Search for the cell housing the specified text and yield its (x, y) center coordinate. 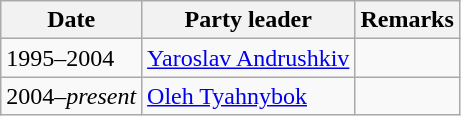
Yaroslav Andrushkiv (248, 58)
Party leader (248, 20)
Oleh Tyahnybok (248, 96)
Remarks (407, 20)
Date (72, 20)
1995–2004 (72, 58)
2004–present (72, 96)
